Detect which cell encompasses the target text, then output its (X, Y) center coordinate. 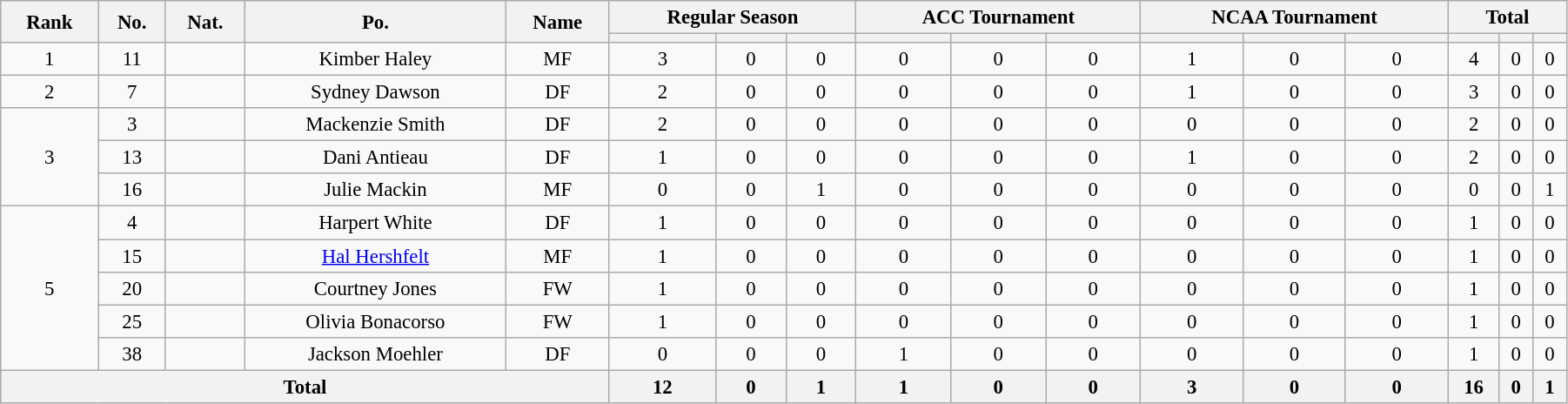
ACC Tournament (999, 17)
Dani Antieau (375, 158)
Harpert White (375, 223)
Hal Hershfelt (375, 256)
13 (132, 158)
5 (50, 288)
20 (132, 288)
Name (557, 22)
Mackenzie Smith (375, 125)
Regular Season (733, 17)
No. (132, 22)
11 (132, 59)
Po. (375, 22)
Kimber Haley (375, 59)
Rank (50, 22)
Courtney Jones (375, 288)
Julie Mackin (375, 191)
Nat. (205, 22)
Olivia Bonacorso (375, 321)
Sydney Dawson (375, 92)
15 (132, 256)
7 (132, 92)
NCAA Tournament (1295, 17)
25 (132, 321)
12 (662, 387)
38 (132, 353)
Jackson Moehler (375, 353)
